Detect which cell encompasses the target text, then output its [X, Y] center coordinate. 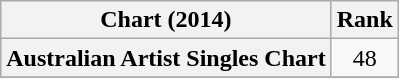
Chart (2014) [166, 20]
Rank [364, 20]
Australian Artist Singles Chart [166, 58]
48 [364, 58]
